Output the (X, Y) coordinate of the center of the cell containing the given text.  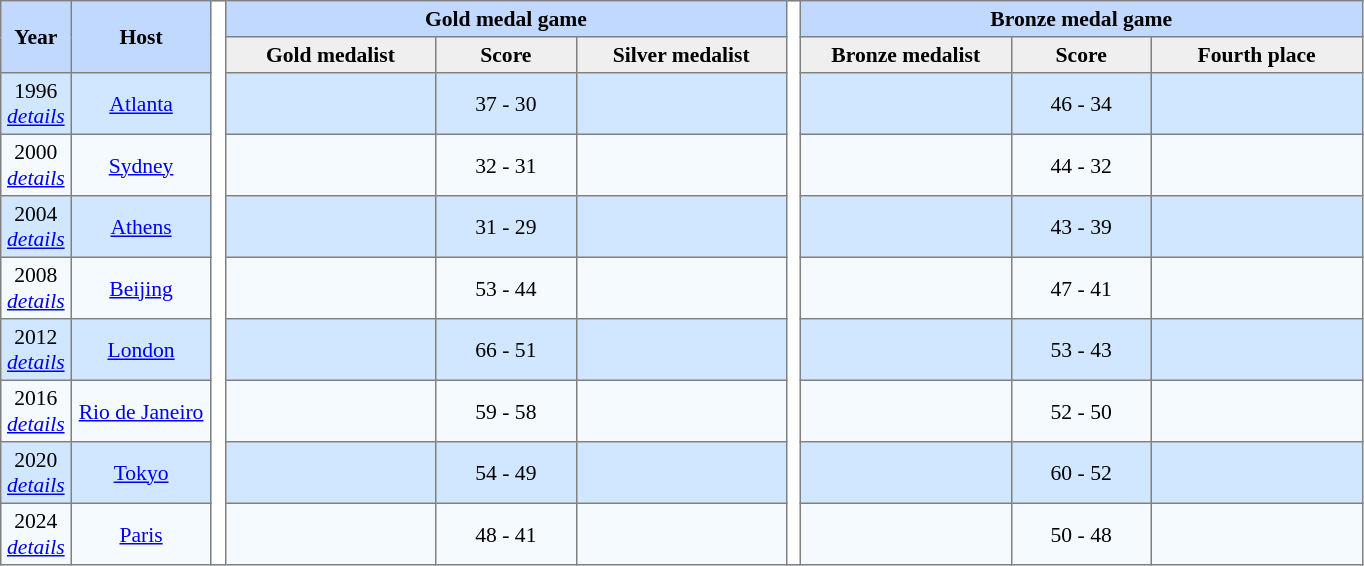
2020details (36, 473)
60 - 52 (1081, 473)
Bronze medal game (1082, 19)
Host (141, 37)
53 - 43 (1081, 350)
Paris (141, 534)
47 - 41 (1081, 288)
2004 details (36, 227)
37 - 30 (506, 104)
Year (36, 37)
44 - 32 (1081, 165)
32 - 31 (506, 165)
48 - 41 (506, 534)
Sydney (141, 165)
31 - 29 (506, 227)
50 - 48 (1081, 534)
2024details (36, 534)
46 - 34 (1081, 104)
Rio de Janeiro (141, 411)
2012details (36, 350)
2000details (36, 165)
Gold medalist (330, 55)
Tokyo (141, 473)
2008 details (36, 288)
52 - 50 (1081, 411)
2016details (36, 411)
1996details (36, 104)
Silver medalist (681, 55)
Beijing (141, 288)
53 - 44 (506, 288)
59 - 58 (506, 411)
43 - 39 (1081, 227)
London (141, 350)
Atlanta (141, 104)
Athens (141, 227)
66 - 51 (506, 350)
Gold medal game (506, 19)
54 - 49 (506, 473)
Bronze medalist (906, 55)
Fourth place (1256, 55)
